For the text-containing cell, return its midpoint in [X, Y] coordinate format. 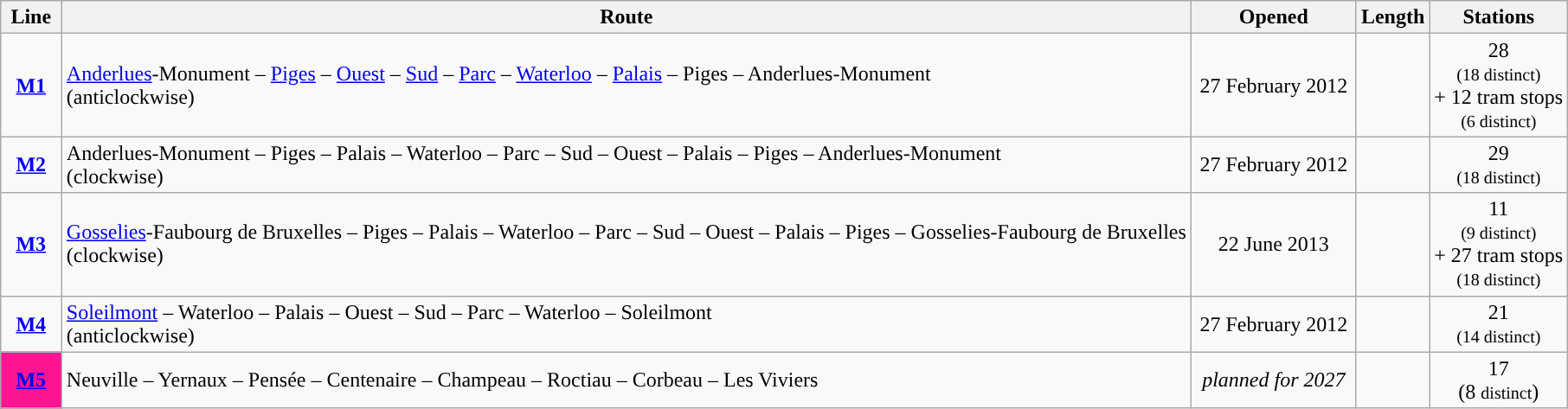
M5 [31, 380]
M3 [31, 244]
Anderlues-Monument – Piges – Palais – Waterloo – Parc – Sud – Ouest – Palais – Piges – Anderlues-Monument(clockwise) [627, 164]
17(8 distinct) [1499, 380]
M1 [31, 85]
29(18 distinct) [1499, 164]
Soleilmont – Waterloo – Palais – Ouest – Sud – Parc – Waterloo – Soleilmont(anticlockwise) [627, 323]
M4 [31, 323]
Opened [1274, 17]
11(9 distinct)+ 27 tram stops(18 distinct) [1499, 244]
21(14 distinct) [1499, 323]
Length [1392, 17]
Route [627, 17]
Stations [1499, 17]
22 June 2013 [1274, 244]
planned for 2027 [1274, 380]
Neuville – Yernaux – Pensée – Centenaire – Champeau – Roctiau – Corbeau – Les Viviers [627, 380]
Gosselies-Faubourg de Bruxelles – Piges – Palais – Waterloo – Parc – Sud – Ouest – Palais – Piges – Gosselies-Faubourg de Bruxelles(clockwise) [627, 244]
Line [31, 17]
M2 [31, 164]
28(18 distinct)+ 12 tram stops(6 distinct) [1499, 85]
Anderlues-Monument – Piges – Ouest – Sud – Parc – Waterloo – Palais – Piges – Anderlues-Monument(anticlockwise) [627, 85]
